Output the (x, y) coordinate of the center of the cell containing the given text.  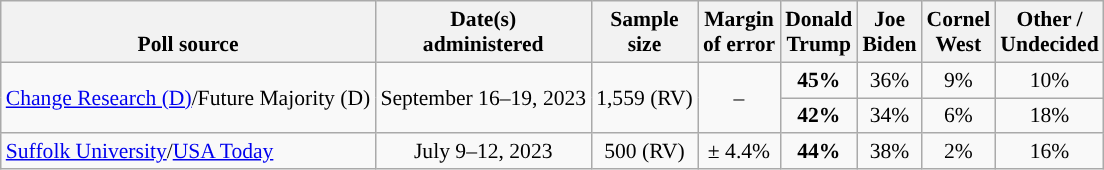
500 (RV) (644, 152)
Other /Undecided (1049, 32)
16% (1049, 152)
July 9–12, 2023 (483, 152)
September 16–19, 2023 (483, 98)
34% (889, 116)
9% (959, 80)
6% (959, 116)
44% (818, 152)
Poll source (188, 32)
18% (1049, 116)
38% (889, 152)
Suffolk University/USA Today (188, 152)
42% (818, 116)
36% (889, 80)
Samplesize (644, 32)
Marginof error (739, 32)
2% (959, 152)
Date(s)administered (483, 32)
DonaldTrump (818, 32)
Change Research (D)/Future Majority (D) (188, 98)
– (739, 98)
1,559 (RV) (644, 98)
CornelWest (959, 32)
JoeBiden (889, 32)
45% (818, 80)
± 4.4% (739, 152)
10% (1049, 80)
